For the text-containing cell, return its midpoint in [X, Y] coordinate format. 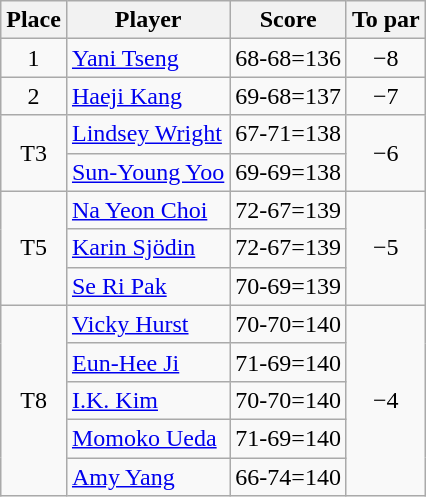
Se Ri Pak [148, 286]
68-68=136 [288, 58]
Yani Tseng [148, 58]
T8 [34, 400]
To par [386, 20]
−4 [386, 400]
66-74=140 [288, 477]
69-68=137 [288, 96]
−6 [386, 153]
2 [34, 96]
69-69=138 [288, 172]
T3 [34, 153]
Karin Sjödin [148, 248]
Momoko Ueda [148, 438]
Amy Yang [148, 477]
−5 [386, 248]
T5 [34, 248]
67-71=138 [288, 134]
70-69=139 [288, 286]
1 [34, 58]
Lindsey Wright [148, 134]
Eun-Hee Ji [148, 362]
Vicky Hurst [148, 324]
−8 [386, 58]
Na Yeon Choi [148, 210]
I.K. Kim [148, 400]
Place [34, 20]
Score [288, 20]
Haeji Kang [148, 96]
Player [148, 20]
−7 [386, 96]
Sun-Young Yoo [148, 172]
